Search for the cell housing the specified text and yield its (x, y) center coordinate. 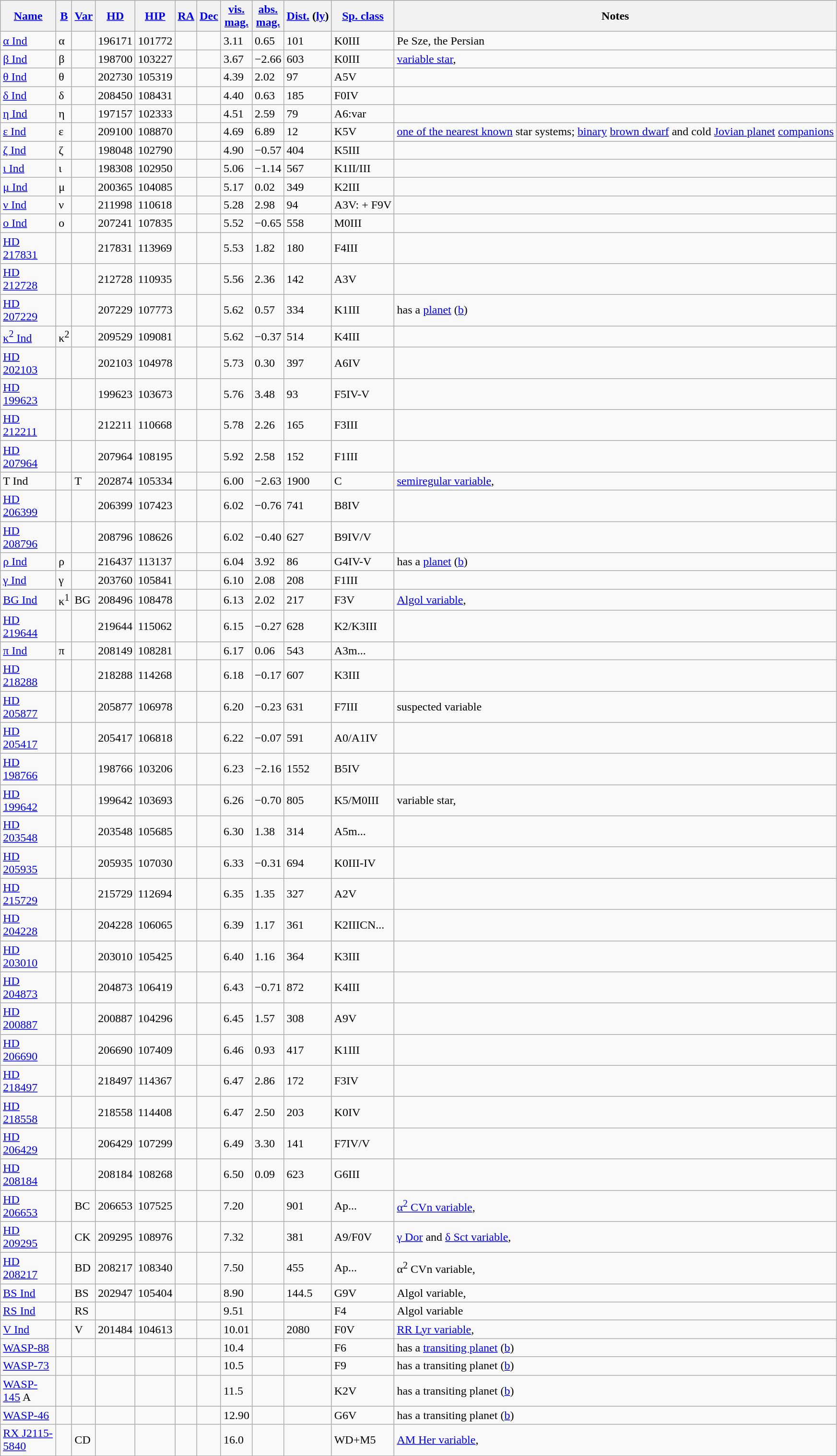
114408 (155, 1112)
8.90 (236, 1293)
603 (308, 59)
κ2 Ind (28, 337)
HD 206653 (28, 1206)
108281 (155, 651)
202947 (115, 1293)
6.15 (236, 626)
208496 (115, 600)
6.33 (236, 863)
218497 (115, 1081)
207964 (115, 456)
K2/K3III (363, 626)
0.65 (268, 41)
207229 (115, 311)
5.28 (236, 205)
HD 206429 (28, 1143)
HD 202103 (28, 362)
Pe Sze, the Persian (615, 41)
BD (83, 1269)
B9IV/V (363, 537)
196171 (115, 41)
694 (308, 863)
HD 205877 (28, 707)
208 (308, 580)
107525 (155, 1206)
6.22 (236, 738)
one of the nearest known star systems; binary brown dwarf and cold Jovian planet companions (615, 132)
1.38 (268, 831)
γ (64, 580)
HD 218558 (28, 1112)
109081 (155, 337)
144.5 (308, 1293)
108431 (155, 95)
0.57 (268, 311)
113969 (155, 247)
C (363, 481)
T (83, 481)
12.90 (236, 1415)
A6IV (363, 362)
9.51 (236, 1311)
103693 (155, 801)
HD 199642 (28, 801)
5.52 (236, 223)
BC (83, 1206)
212211 (115, 425)
CK (83, 1237)
203 (308, 1112)
104296 (155, 1018)
HD 199623 (28, 394)
vis.mag. (236, 16)
HD 218497 (28, 1081)
201484 (115, 1329)
π (64, 651)
208796 (115, 537)
141 (308, 1143)
110935 (155, 279)
RS Ind (28, 1311)
A6:var (363, 114)
1.16 (268, 956)
6.20 (236, 707)
AM Her variable, (615, 1440)
6.30 (236, 831)
ν (64, 205)
Notes (615, 16)
206690 (115, 1050)
1.57 (268, 1018)
HD 219644 (28, 626)
A9/F0V (363, 1237)
BS Ind (28, 1293)
Sp. class (363, 16)
0.30 (268, 362)
114367 (155, 1081)
208217 (115, 1269)
5.76 (236, 394)
558 (308, 223)
0.02 (268, 186)
202874 (115, 481)
BG Ind (28, 600)
F7III (363, 707)
suspected variable (615, 707)
θ (64, 77)
−0.27 (268, 626)
107423 (155, 506)
κ1 (64, 600)
334 (308, 311)
455 (308, 1269)
7.20 (236, 1206)
Dist. (ly) (308, 16)
κ2 (64, 337)
6.39 (236, 925)
ν Ind (28, 205)
7.50 (236, 1269)
γ Dor and δ Sct variable, (615, 1237)
A3V (363, 279)
RX J2115-5840 (28, 1440)
Dec (209, 16)
543 (308, 651)
212728 (115, 279)
HD 203548 (28, 831)
209100 (115, 132)
108478 (155, 600)
δ (64, 95)
6.17 (236, 651)
−0.70 (268, 801)
−0.71 (268, 988)
1900 (308, 481)
108870 (155, 132)
199642 (115, 801)
−0.31 (268, 863)
216437 (115, 562)
10.01 (236, 1329)
BS (83, 1293)
η (64, 114)
107773 (155, 311)
417 (308, 1050)
WASP-88 (28, 1348)
2.08 (268, 580)
6.35 (236, 894)
104978 (155, 362)
RR Lyr variable, (615, 1329)
3.67 (236, 59)
203010 (115, 956)
μ (64, 186)
HD 218288 (28, 675)
HD 204873 (28, 988)
5.56 (236, 279)
204228 (115, 925)
−0.17 (268, 675)
364 (308, 956)
591 (308, 738)
6.04 (236, 562)
A2V (363, 894)
101 (308, 41)
901 (308, 1206)
106818 (155, 738)
1.17 (268, 925)
3.30 (268, 1143)
α Ind (28, 41)
102333 (155, 114)
CD (83, 1440)
K5/M0III (363, 801)
361 (308, 925)
A5V (363, 77)
HD 205935 (28, 863)
3.11 (236, 41)
F4III (363, 247)
115062 (155, 626)
104613 (155, 1329)
180 (308, 247)
A0/A1IV (363, 738)
5.73 (236, 362)
205935 (115, 863)
105334 (155, 481)
HD 209295 (28, 1237)
abs.mag. (268, 16)
G6III (363, 1175)
HD 207229 (28, 311)
F9 (363, 1366)
WASP-46 (28, 1415)
106065 (155, 925)
δ Ind (28, 95)
3.48 (268, 394)
114268 (155, 675)
Name (28, 16)
5.06 (236, 168)
6.18 (236, 675)
K2IIICN... (363, 925)
6.26 (236, 801)
108626 (155, 537)
623 (308, 1175)
6.10 (236, 580)
197157 (115, 114)
−2.66 (268, 59)
607 (308, 675)
5.78 (236, 425)
HD 212211 (28, 425)
Var (83, 16)
HD 204228 (28, 925)
10.4 (236, 1348)
−0.23 (268, 707)
HD 208184 (28, 1175)
103206 (155, 769)
−0.65 (268, 223)
805 (308, 801)
B (64, 16)
198700 (115, 59)
ο Ind (28, 223)
HD 208217 (28, 1269)
−0.07 (268, 738)
208184 (115, 1175)
A5m... (363, 831)
631 (308, 707)
107299 (155, 1143)
108268 (155, 1175)
206399 (115, 506)
WASP-145 A (28, 1390)
205417 (115, 738)
HD 206399 (28, 506)
103227 (155, 59)
K2III (363, 186)
6.13 (236, 600)
−2.16 (268, 769)
209529 (115, 337)
2.26 (268, 425)
6.43 (236, 988)
F3V (363, 600)
ε Ind (28, 132)
−0.76 (268, 506)
113137 (155, 562)
108195 (155, 456)
198048 (115, 150)
−2.63 (268, 481)
0.06 (268, 651)
A3V: + F9V (363, 205)
567 (308, 168)
K0III-IV (363, 863)
327 (308, 894)
ζ Ind (28, 150)
200365 (115, 186)
105841 (155, 580)
349 (308, 186)
F6 (363, 1348)
ε (64, 132)
0.09 (268, 1175)
200887 (115, 1018)
ο (64, 223)
HD 203010 (28, 956)
172 (308, 1081)
μ Ind (28, 186)
12 (308, 132)
110618 (155, 205)
semiregular variable, (615, 481)
397 (308, 362)
215729 (115, 894)
HD 198766 (28, 769)
211998 (115, 205)
θ Ind (28, 77)
V Ind (28, 1329)
2.58 (268, 456)
202730 (115, 77)
0.93 (268, 1050)
104085 (155, 186)
V (83, 1329)
Algol variable (615, 1311)
199623 (115, 394)
219644 (115, 626)
11.5 (236, 1390)
628 (308, 626)
K5III (363, 150)
A9V (363, 1018)
207241 (115, 223)
6.49 (236, 1143)
π Ind (28, 651)
404 (308, 150)
4.39 (236, 77)
2.59 (268, 114)
203548 (115, 831)
ρ Ind (28, 562)
F3IV (363, 1081)
6.89 (268, 132)
HD 212728 (28, 279)
108340 (155, 1269)
206653 (115, 1206)
RA (186, 16)
A3m... (363, 651)
142 (308, 279)
198308 (115, 168)
107409 (155, 1050)
ι (64, 168)
202103 (115, 362)
WASP-73 (28, 1366)
η Ind (28, 114)
BG (83, 600)
G4IV-V (363, 562)
−0.57 (268, 150)
101772 (155, 41)
205877 (115, 707)
208450 (115, 95)
1552 (308, 769)
308 (308, 1018)
B8IV (363, 506)
217831 (115, 247)
HD 215729 (28, 894)
105685 (155, 831)
ζ (64, 150)
6.40 (236, 956)
HD 206690 (28, 1050)
105404 (155, 1293)
7.32 (236, 1237)
203760 (115, 580)
5.53 (236, 247)
5.92 (236, 456)
β Ind (28, 59)
K0IV (363, 1112)
2.86 (268, 1081)
F0V (363, 1329)
M0III (363, 223)
G9V (363, 1293)
2080 (308, 1329)
206429 (115, 1143)
1.82 (268, 247)
16.0 (236, 1440)
209295 (115, 1237)
0.63 (268, 95)
112694 (155, 894)
3.92 (268, 562)
F5IV-V (363, 394)
102790 (155, 150)
K5V (363, 132)
106978 (155, 707)
152 (308, 456)
6.00 (236, 481)
218558 (115, 1112)
103673 (155, 394)
217 (308, 600)
185 (308, 95)
K2V (363, 1390)
2.50 (268, 1112)
741 (308, 506)
K1II/III (363, 168)
381 (308, 1237)
105319 (155, 77)
6.46 (236, 1050)
2.36 (268, 279)
WD+M5 (363, 1440)
107835 (155, 223)
204873 (115, 988)
93 (308, 394)
HD 205417 (28, 738)
ρ (64, 562)
6.45 (236, 1018)
T Ind (28, 481)
−1.14 (268, 168)
γ Ind (28, 580)
HD 207964 (28, 456)
872 (308, 988)
F0IV (363, 95)
F7IV/V (363, 1143)
−0.37 (268, 337)
F4 (363, 1311)
94 (308, 205)
97 (308, 77)
β (64, 59)
110668 (155, 425)
HD 217831 (28, 247)
4.90 (236, 150)
−0.40 (268, 537)
514 (308, 337)
1.35 (268, 894)
10.5 (236, 1366)
B5IV (363, 769)
5.17 (236, 186)
314 (308, 831)
106419 (155, 988)
165 (308, 425)
G6V (363, 1415)
4.51 (236, 114)
6.50 (236, 1175)
79 (308, 114)
4.69 (236, 132)
102950 (155, 168)
4.40 (236, 95)
ι Ind (28, 168)
108976 (155, 1237)
6.23 (236, 769)
208149 (115, 651)
198766 (115, 769)
HD 208796 (28, 537)
F3III (363, 425)
627 (308, 537)
α (64, 41)
105425 (155, 956)
HIP (155, 16)
86 (308, 562)
218288 (115, 675)
2.98 (268, 205)
HD (115, 16)
RS (83, 1311)
107030 (155, 863)
HD 200887 (28, 1018)
